From the cell containing the given text, extract its center point as [X, Y] coordinate. 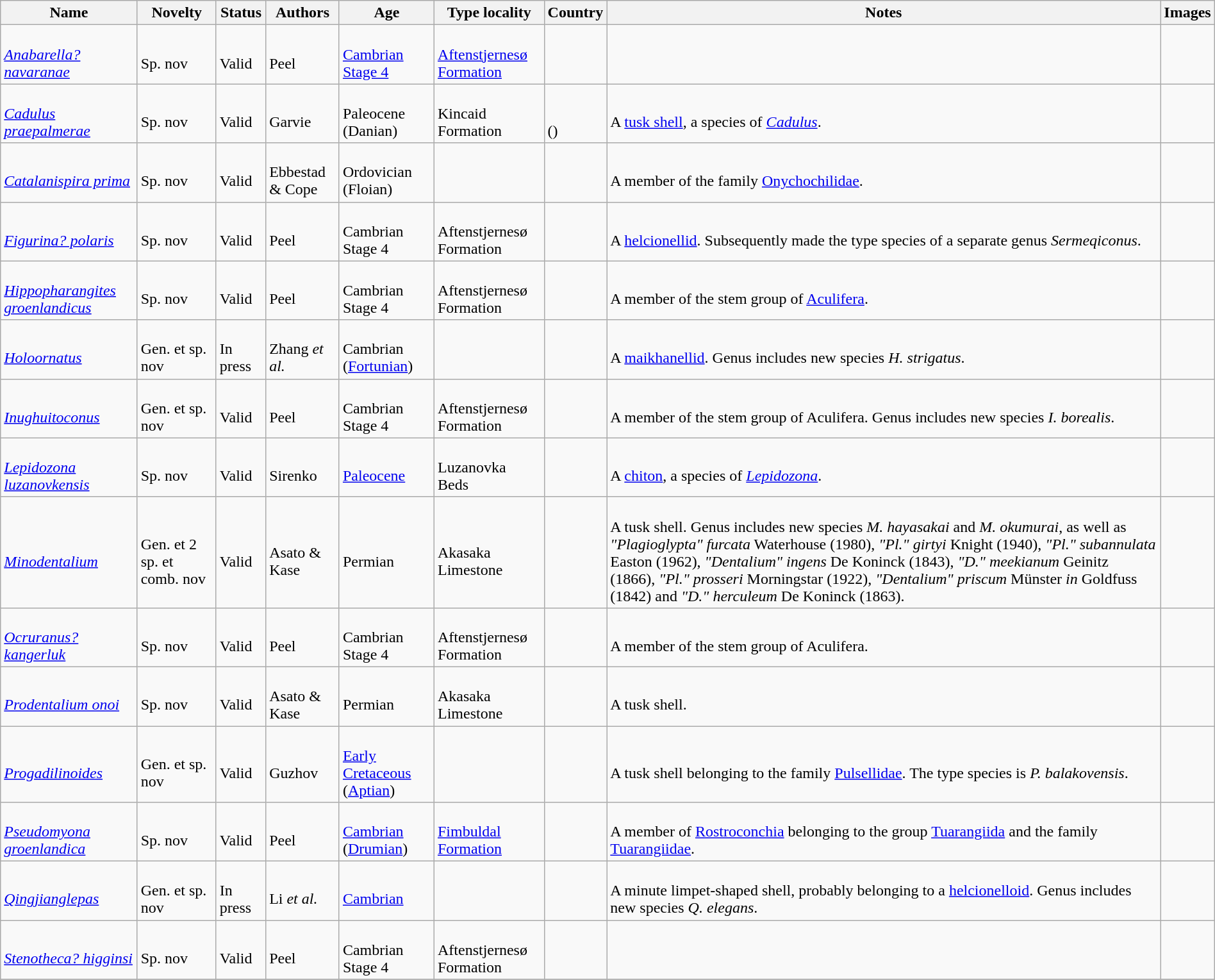
A member of the stem group of Aculifera. Genus includes new species I. borealis. [884, 408]
Images [1187, 13]
Paleocene [386, 467]
Li et al. [302, 891]
A tusk shell. [884, 696]
Zhang et al. [302, 349]
Cambrian (Drumian) [386, 832]
Type locality [489, 13]
Inughuitoconus [69, 408]
() [575, 113]
Ocruranus? kangerluk [69, 637]
Garvie [302, 113]
A tusk shell belonging to the family Pulsellidae. The type species is P. balakovensis. [884, 764]
Novelty [177, 13]
Cadulus praepalmerae [69, 113]
A minute limpet-shaped shell, probably belonging to a helcionelloid. Genus includes new species Q. elegans. [884, 891]
Cambrian [386, 891]
Qingjianglepas [69, 891]
A chiton, a species of Lepidozona. [884, 467]
Fimbuldal Formation [489, 832]
Early Cretaceous (Aptian) [386, 764]
Cambrian (Fortunian) [386, 349]
Age [386, 13]
A maikhanellid. Genus includes new species H. strigatus. [884, 349]
Paleocene (Danian) [386, 113]
Pseudomyona groenlandica [69, 832]
Status [241, 13]
Lepidozona luzanovkensis [69, 467]
A helcionellid. Subsequently made the type species of a separate genus Sermeqiconus. [884, 231]
Anabarella? navaranae [69, 54]
Catalanispira prima [69, 172]
Authors [302, 13]
A tusk shell, a species of Cadulus. [884, 113]
Guzhov [302, 764]
Name [69, 13]
Ebbestad & Cope [302, 172]
Holoornatus [69, 349]
Prodentalium onoi [69, 696]
Sirenko [302, 467]
Progadilinoides [69, 764]
A member of the family Onychochilidae. [884, 172]
Hippopharangites groenlandicus [69, 290]
Minodentalium [69, 552]
Stenotheca? higginsi [69, 950]
Luzanovka Beds [489, 467]
Country [575, 13]
Gen. et 2 sp. et comb. nov [177, 552]
Figurina? polaris [69, 231]
A member of Rostroconchia belonging to the group Tuarangiida and the family Tuarangiidae. [884, 832]
Notes [884, 13]
Ordovician (Floian) [386, 172]
Kincaid Formation [489, 113]
